Identify which cell holds the provided text, then report its [x, y] central coordinate. 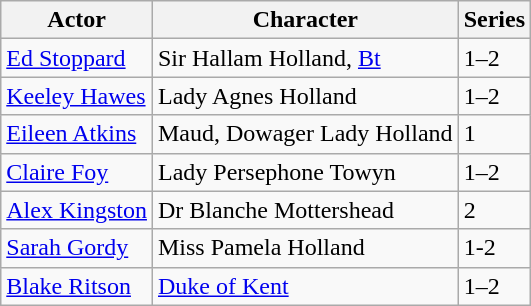
Duke of Kent [305, 286]
Maud, Dowager Lady Holland [305, 134]
Miss Pamela Holland [305, 248]
Series [494, 20]
Lady Persephone Towyn [305, 172]
Lady Agnes Holland [305, 96]
2 [494, 210]
Sir Hallam Holland, Bt [305, 58]
Sarah Gordy [77, 248]
Ed Stoppard [77, 58]
Actor [77, 20]
Keeley Hawes [77, 96]
Blake Ritson [77, 286]
1 [494, 134]
Dr Blanche Mottershead [305, 210]
1-2 [494, 248]
Alex Kingston [77, 210]
Claire Foy [77, 172]
Eileen Atkins [77, 134]
Character [305, 20]
